Find where the given text appears and provide that cell's center as (X, Y) coordinate. 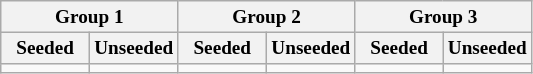
Group 2 (266, 17)
Group 3 (443, 17)
Group 1 (90, 17)
